Capture the cell that displays the provided text and extract its [X, Y] central coordinate. 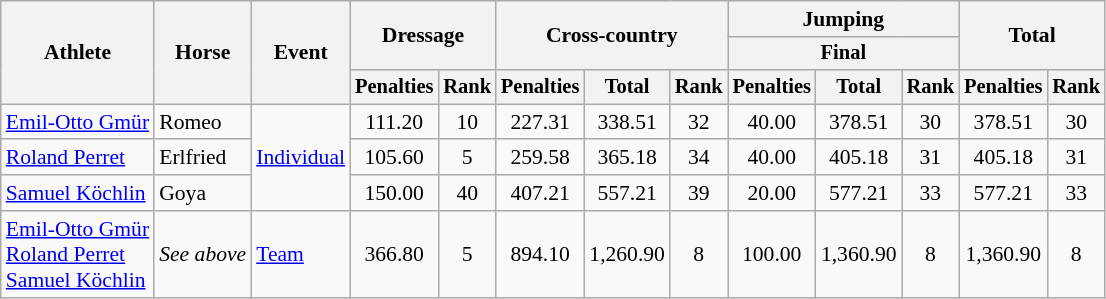
20.00 [772, 193]
34 [699, 158]
Cross-country [612, 36]
1,260.90 [627, 254]
Samuel Köchlin [78, 193]
Horse [202, 52]
338.51 [627, 122]
Jumping [844, 19]
365.18 [627, 158]
105.60 [394, 158]
Individual [300, 158]
259.58 [540, 158]
32 [699, 122]
Athlete [78, 52]
39 [699, 193]
100.00 [772, 254]
Emil-Otto Gmür [78, 122]
150.00 [394, 193]
Event [300, 52]
111.20 [394, 122]
Dressage [423, 36]
Final [844, 54]
366.80 [394, 254]
Emil-Otto GmürRoland PerretSamuel Köchlin [78, 254]
10 [467, 122]
557.21 [627, 193]
227.31 [540, 122]
Erlfried [202, 158]
894.10 [540, 254]
Team [300, 254]
Roland Perret [78, 158]
407.21 [540, 193]
See above [202, 254]
Goya [202, 193]
Romeo [202, 122]
40 [467, 193]
